Find where the given text appears and provide that cell's center as [X, Y] coordinate. 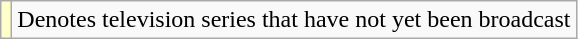
Denotes television series that have not yet been broadcast [294, 20]
